Scan for the cell matching the given text and deliver its [X, Y] coordinate at center. 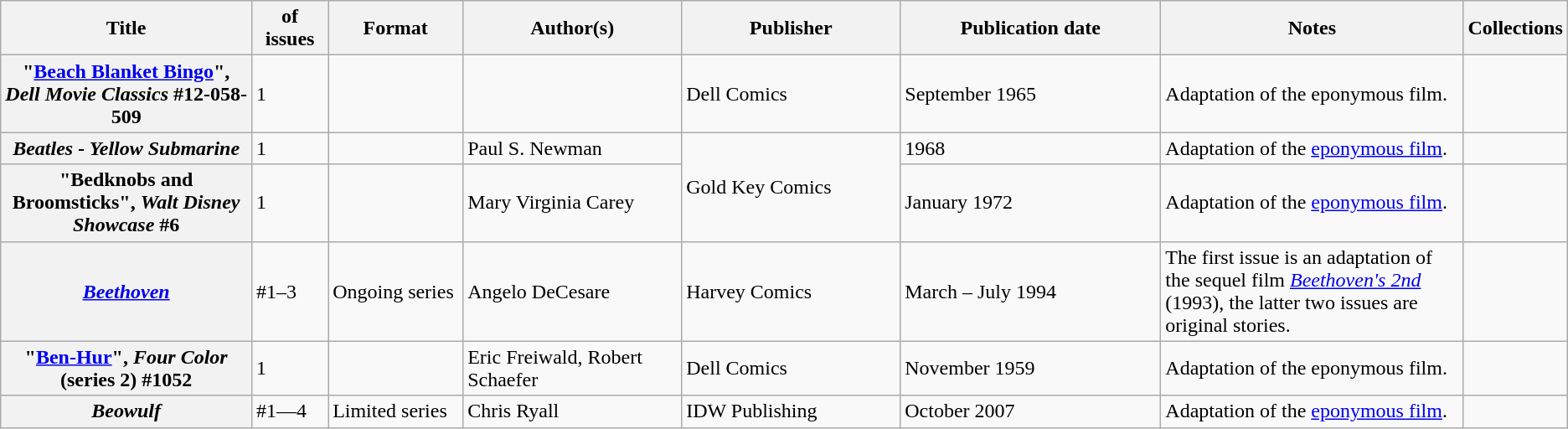
Beowulf [126, 411]
Harvey Comics [791, 292]
#1—4 [290, 411]
Author(s) [573, 28]
Limited series [395, 411]
Angelo DeCesare [573, 292]
Notes [1312, 28]
Chris Ryall [573, 411]
The first issue is an adaptation of the sequel film Beethoven's 2nd (1993), the latter two issues are original stories. [1312, 292]
January 1972 [1030, 203]
Mary Virginia Carey [573, 203]
September 1965 [1030, 94]
November 1959 [1030, 369]
March – July 1994 [1030, 292]
#1–3 [290, 292]
Title [126, 28]
Format [395, 28]
IDW Publishing [791, 411]
Beatles - Yellow Submarine [126, 148]
Publisher [791, 28]
1968 [1030, 148]
Collections [1515, 28]
"Ben-Hur", Four Color (series 2) #1052 [126, 369]
"Beach Blanket Bingo", Dell Movie Classics #12-058-509 [126, 94]
October 2007 [1030, 411]
Beethoven [126, 292]
Paul S. Newman [573, 148]
Ongoing series [395, 292]
Eric Freiwald, Robert Schaefer [573, 369]
Gold Key Comics [791, 187]
of issues [290, 28]
"Bedknobs and Broomsticks", Walt Disney Showcase #6 [126, 203]
Publication date [1030, 28]
